Return [x, y] of the center of cell containing provided text 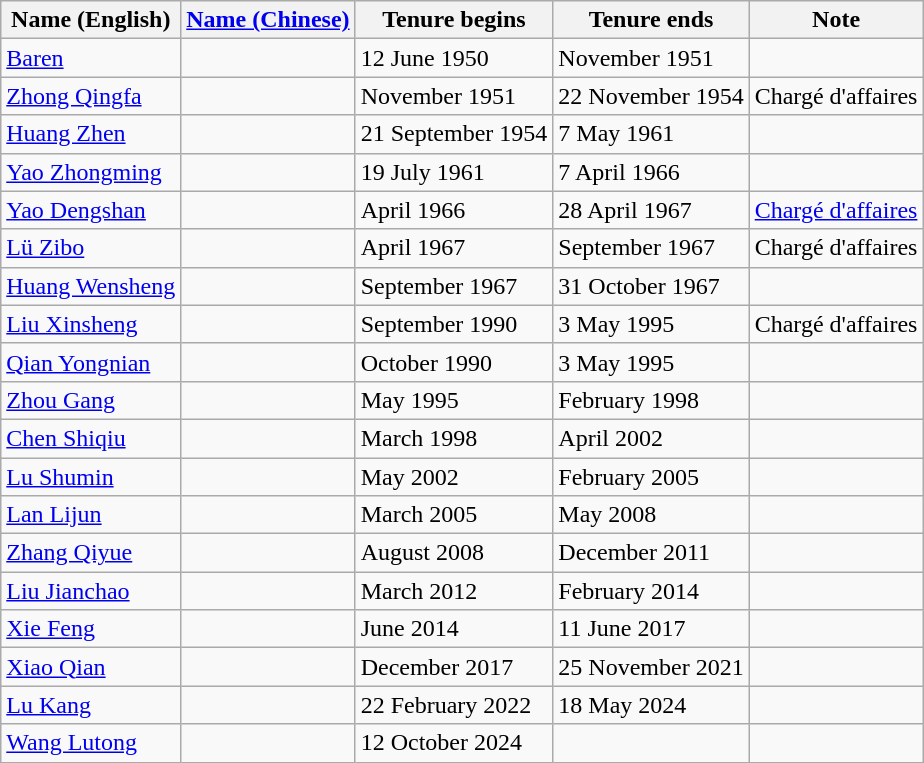
Note [836, 20]
22 February 2022 [454, 705]
Wang Lutong [91, 743]
Yao Dengshan [91, 210]
March 1998 [454, 438]
Lan Lijun [91, 515]
11 June 2017 [651, 629]
Name (Chinese) [268, 20]
7 April 1966 [651, 172]
Name (English) [91, 20]
June 2014 [454, 629]
December 2017 [454, 667]
19 July 1961 [454, 172]
April 2002 [651, 438]
Xiao Qian [91, 667]
Zhou Gang [91, 400]
February 2014 [651, 591]
April 1966 [454, 210]
August 2008 [454, 553]
Huang Zhen [91, 134]
31 October 1967 [651, 286]
Lü Zibo [91, 248]
Huang Wensheng [91, 286]
Lu Shumin [91, 477]
Xie Feng [91, 629]
April 1967 [454, 248]
Yao Zhongming [91, 172]
December 2011 [651, 553]
Zhong Qingfa [91, 96]
March 2005 [454, 515]
12 June 1950 [454, 58]
Zhang Qiyue [91, 553]
Baren [91, 58]
Tenure begins [454, 20]
Liu Xinsheng [91, 324]
September 1990 [454, 324]
21 September 1954 [454, 134]
18 May 2024 [651, 705]
May 1995 [454, 400]
Qian Yongnian [91, 362]
May 2002 [454, 477]
Chen Shiqiu [91, 438]
February 1998 [651, 400]
Tenure ends [651, 20]
February 2005 [651, 477]
28 April 1967 [651, 210]
25 November 2021 [651, 667]
Lu Kang [91, 705]
October 1990 [454, 362]
22 November 1954 [651, 96]
12 October 2024 [454, 743]
March 2012 [454, 591]
7 May 1961 [651, 134]
Liu Jianchao [91, 591]
May 2008 [651, 515]
